Determine the [X, Y] coordinate at the center of the cell enclosing the given text.  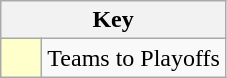
Teams to Playoffs [134, 58]
Key [114, 20]
